Find where the given text appears and provide that cell's center as (X, Y) coordinate. 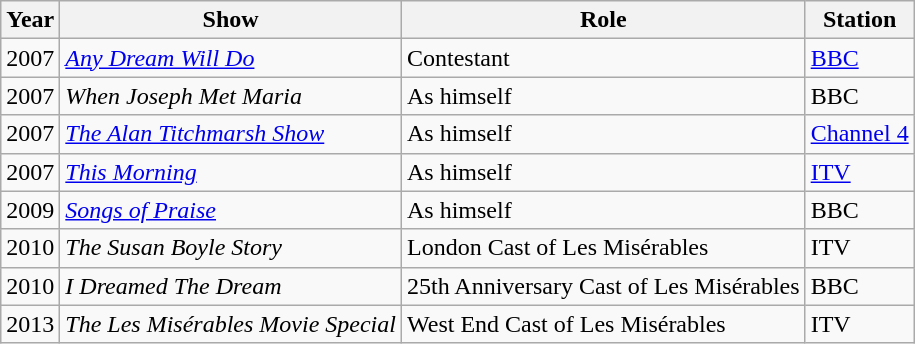
25th Anniversary Cast of Les Misérables (603, 286)
Year (30, 20)
Songs of Praise (231, 210)
2009 (30, 210)
I Dreamed The Dream (231, 286)
2013 (30, 324)
The Alan Titchmarsh Show (231, 134)
This Morning (231, 172)
The Susan Boyle Story (231, 248)
Channel 4 (860, 134)
Role (603, 20)
Contestant (603, 58)
Any Dream Will Do (231, 58)
The Les Misérables Movie Special (231, 324)
Show (231, 20)
Station (860, 20)
When Joseph Met Maria (231, 96)
West End Cast of Les Misérables (603, 324)
London Cast of Les Misérables (603, 248)
